Detect which cell encompasses the target text, then output its [X, Y] center coordinate. 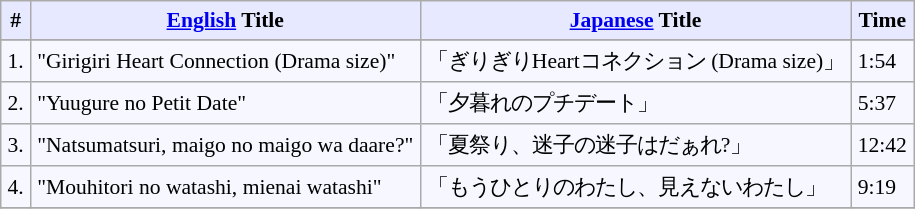
5:37 [882, 103]
"Natsumatsuri, maigo no maigo wa daare?" [225, 145]
Time [882, 20]
"Yuugure no Petit Date" [225, 103]
1. [16, 61]
# [16, 20]
3. [16, 145]
Japanese Title [636, 20]
12:42 [882, 145]
「もうひとりのわたし、見えないわたし」 [636, 187]
4. [16, 187]
English Title [225, 20]
「夕暮れのプチデート」 [636, 103]
"Mouhitori no watashi, mienai watashi" [225, 187]
「夏祭り、迷子の迷子はだぁれ?」 [636, 145]
"Girigiri Heart Connection (Drama size)" [225, 61]
1:54 [882, 61]
2. [16, 103]
「ぎりぎりHeartコネクション (Drama size)」 [636, 61]
9:19 [882, 187]
